Detect which cell encompasses the target text, then output its (x, y) center coordinate. 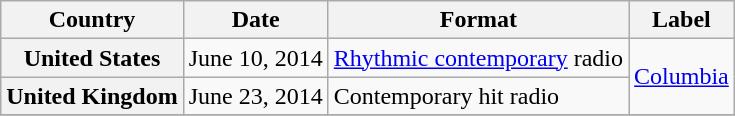
Format (478, 20)
Columbia (682, 77)
Contemporary hit radio (478, 96)
June 23, 2014 (256, 96)
Label (682, 20)
June 10, 2014 (256, 58)
Rhythmic contemporary radio (478, 58)
Date (256, 20)
Country (92, 20)
United Kingdom (92, 96)
United States (92, 58)
